Return the [x, y] coordinate for the center point of the cell that contains the specified text.  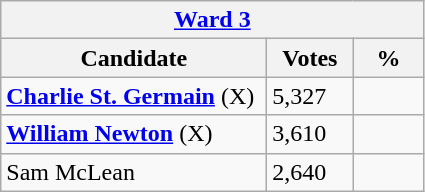
5,327 [310, 96]
Charlie St. Germain (X) [134, 96]
% [388, 58]
3,610 [310, 134]
Votes [310, 58]
Sam McLean [134, 172]
2,640 [310, 172]
William Newton (X) [134, 134]
Candidate [134, 58]
Ward 3 [212, 20]
